From the cell containing the given text, extract its center point as [X, Y] coordinate. 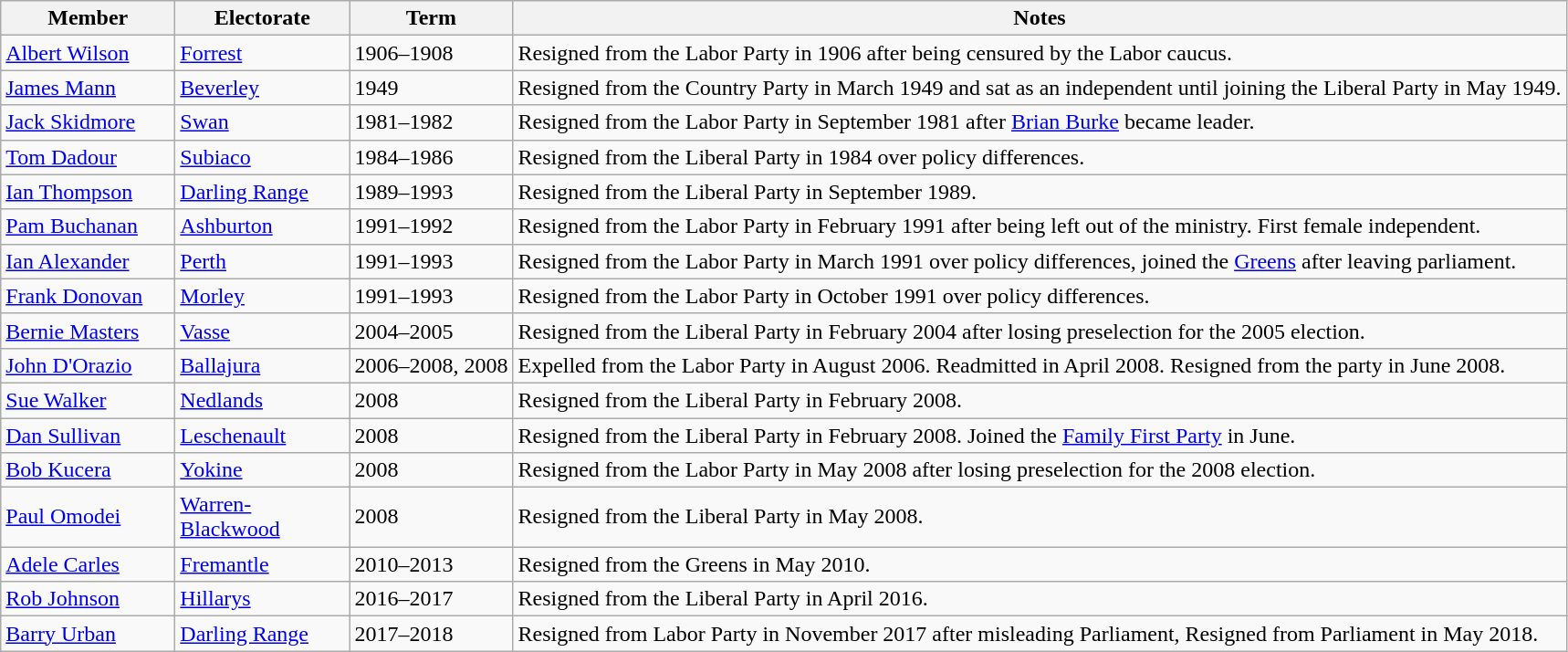
Ian Thompson [88, 192]
2004–2005 [431, 331]
Rob Johnson [88, 599]
Barry Urban [88, 634]
Tom Dadour [88, 157]
Dan Sullivan [88, 436]
Notes [1040, 18]
Electorate [263, 18]
Vasse [263, 331]
Resigned from the Liberal Party in April 2016. [1040, 599]
Perth [263, 261]
Resigned from the Labor Party in October 1991 over policy differences. [1040, 296]
Yokine [263, 470]
Bernie Masters [88, 331]
Sue Walker [88, 400]
Warren-Blackwood [263, 517]
1984–1986 [431, 157]
James Mann [88, 88]
Pam Buchanan [88, 226]
Nedlands [263, 400]
Subiaco [263, 157]
1989–1993 [431, 192]
Resigned from the Liberal Party in February 2008. [1040, 400]
Hillarys [263, 599]
Resigned from the Country Party in March 1949 and sat as an independent until joining the Liberal Party in May 1949. [1040, 88]
Fremantle [263, 564]
Member [88, 18]
Leschenault [263, 436]
Resigned from the Liberal Party in February 2004 after losing preselection for the 2005 election. [1040, 331]
Ashburton [263, 226]
Paul Omodei [88, 517]
Resigned from the Labor Party in February 1991 after being left out of the ministry. First female independent. [1040, 226]
Ballajura [263, 365]
Jack Skidmore [88, 122]
Swan [263, 122]
2010–2013 [431, 564]
Resigned from the Liberal Party in September 1989. [1040, 192]
1981–1982 [431, 122]
Resigned from the Labor Party in May 2008 after losing preselection for the 2008 election. [1040, 470]
1906–1908 [431, 53]
Bob Kucera [88, 470]
2016–2017 [431, 599]
John D'Orazio [88, 365]
Resigned from the Liberal Party in February 2008. Joined the Family First Party in June. [1040, 436]
Resigned from the Labor Party in March 1991 over policy differences, joined the Greens after leaving parliament. [1040, 261]
Albert Wilson [88, 53]
Expelled from the Labor Party in August 2006. Readmitted in April 2008. Resigned from the party in June 2008. [1040, 365]
Resigned from Labor Party in November 2017 after misleading Parliament, Resigned from Parliament in May 2018. [1040, 634]
Ian Alexander [88, 261]
Resigned from the Liberal Party in May 2008. [1040, 517]
Morley [263, 296]
Adele Carles [88, 564]
2006–2008, 2008 [431, 365]
Frank Donovan [88, 296]
Resigned from the Liberal Party in 1984 over policy differences. [1040, 157]
Term [431, 18]
Beverley [263, 88]
Resigned from the Greens in May 2010. [1040, 564]
2017–2018 [431, 634]
Resigned from the Labor Party in September 1981 after Brian Burke became leader. [1040, 122]
1949 [431, 88]
Forrest [263, 53]
Resigned from the Labor Party in 1906 after being censured by the Labor caucus. [1040, 53]
1991–1992 [431, 226]
